Return (X, Y) of the center of cell containing provided text 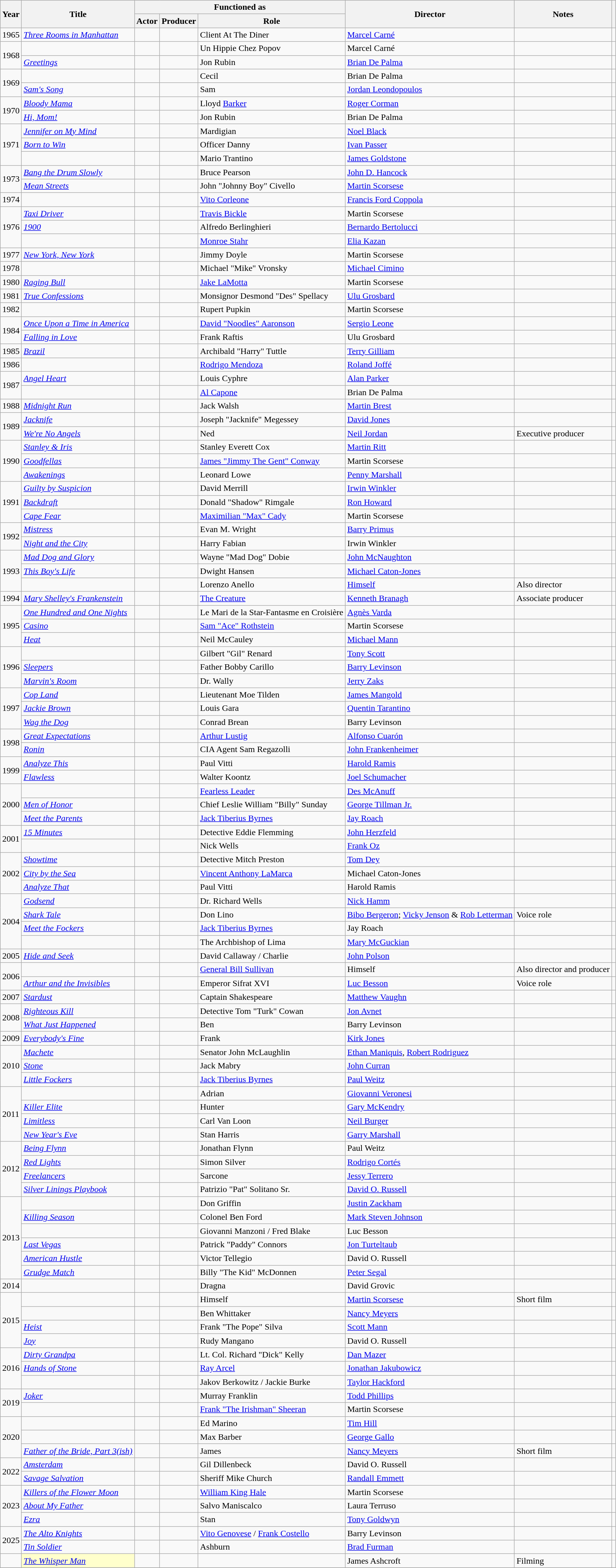
Scott Mann (430, 1327)
Jon Avnet (430, 1011)
Fearless Leader (272, 791)
Michael "Mike" Vronsky (272, 268)
2012 (11, 1169)
Father Bobby Carillo (272, 667)
Martin Ritt (430, 447)
Tony Goldwyn (430, 1520)
Associate producer (563, 598)
1991 (11, 502)
About My Father (78, 1506)
Alfredo Berlinghieri (272, 227)
Midnight Run (78, 406)
1971 (11, 144)
1987 (11, 385)
Killing Season (78, 1217)
1969 (11, 83)
The Archbishop of Lima (272, 942)
John Polson (430, 956)
Hi, Mom! (78, 117)
1977 (11, 255)
1992 (11, 536)
Taylor Hackford (430, 1382)
Adrian (272, 1093)
Gary McKendry (430, 1107)
2016 (11, 1368)
Greetings (78, 62)
James Ashcroft (430, 1561)
Nick Hamm (430, 901)
Mean Streets (78, 186)
Jonathan Jakubowicz (430, 1368)
Wayne "Mad Dog" Dobie (272, 557)
Penny Marshall (430, 475)
Falling in Love (78, 337)
Mary Shelley's Frankenstein (78, 598)
Analyze This (78, 763)
Father of the Bride, Part 3(ish) (78, 1451)
Bibo Bergeron; Vicky Jenson & Rob Letterman (430, 915)
Killers of the Flower Moon (78, 1492)
Executive producer (563, 433)
Le Mari de la Star-Fantasme en Croisière (272, 612)
2023 (11, 1506)
Functioned as (240, 7)
Angel Heart (78, 378)
John D. Hancock (430, 172)
1986 (11, 364)
2007 (11, 997)
Everybody's Fine (78, 1038)
Maximilian "Max" Cady (272, 516)
Ned (272, 433)
Justin Zackham (430, 1203)
Kirk Jones (430, 1038)
Travis Bickle (272, 213)
Francis Ford Coppola (430, 200)
Righteous Kill (78, 1011)
Heist (78, 1327)
Backdraft (78, 502)
Frank Oz (430, 846)
Rudy Mangano (272, 1341)
1993 (11, 571)
Salvo Maniscalco (272, 1506)
Cop Land (78, 695)
Captain Shakespeare (272, 997)
Detective Eddie Flemming (272, 832)
Notes (563, 14)
Analyze That (78, 887)
The Creature (272, 598)
Terry Gilliam (430, 351)
Walter Koontz (272, 777)
David Callaway / Charlie (272, 956)
Meet the Parents (78, 818)
Being Flynn (78, 1148)
Officer Danny (272, 144)
Cecil (272, 76)
Al Capone (272, 392)
Lt. Col. Richard "Dick" Kelly (272, 1355)
2022 (11, 1471)
Gil Dillenbeck (272, 1464)
Director (430, 14)
Carl Van Loon (272, 1121)
James Mangold (430, 695)
Producer (179, 21)
Jon Turteltaub (430, 1244)
Little Fockers (78, 1080)
1996 (11, 667)
2011 (11, 1114)
1968 (11, 55)
Murray Franklin (272, 1396)
Bruce Pearson (272, 172)
Silver Linings Playbook (78, 1189)
Vito Genovese / Frank Costello (272, 1533)
Client At The Diner (272, 35)
Killer Elite (78, 1107)
Frank (272, 1038)
Sam "Ace" Rothstein (272, 626)
John Curran (430, 1066)
Don Griffin (272, 1203)
Sheriff Mike Church (272, 1478)
Donald "Shadow" Rimgale (272, 502)
Heat (78, 640)
Marvin's Room (78, 681)
Barry Primus (430, 530)
Evan M. Wright (272, 530)
This Boy's Life (78, 571)
1997 (11, 708)
Vincent Anthony LaMarca (272, 873)
Lloyd Barker (272, 103)
Limitless (78, 1121)
Jake LaMotta (272, 282)
Showtime (78, 860)
Sleepers (78, 667)
Roger Corman (430, 103)
Title (78, 14)
New York, New York (78, 255)
CIA Agent Sam Regazolli (272, 750)
Also director and producer (563, 969)
Michael Cimino (430, 268)
Joel Schumacher (430, 777)
Emperor Sifrat XVI (272, 983)
Jimmy Doyle (272, 255)
Noel Black (430, 131)
Chief Leslie William "Billy" Sunday (272, 804)
Godsend (78, 901)
Flawless (78, 777)
Goodfellas (78, 461)
David Merrill (272, 488)
Monroe Stahr (272, 241)
Ben Whittaker (272, 1313)
Casino (78, 626)
Cape Fear (78, 516)
15 Minutes (78, 832)
Awakenings (78, 475)
Dwight Hansen (272, 571)
Jerry Zaks (430, 681)
Garry Marshall (430, 1135)
Red Lights (78, 1162)
Gilbert "Gil" Renard (272, 653)
John Frankenheimer (430, 750)
Michael Mann (430, 640)
Max Barber (272, 1437)
Neil Jordan (430, 433)
Mistress (78, 530)
Simon Silver (272, 1162)
Lorenzo Anello (272, 584)
City by the Sea (78, 873)
Jacknife (78, 420)
The Alto Knights (78, 1533)
Hands of Stone (78, 1368)
American Hustle (78, 1258)
1981 (11, 296)
True Confessions (78, 296)
James Goldstone (430, 158)
Taxi Driver (78, 213)
Patrizio "Pat" Solitano Sr. (272, 1189)
William King Hale (272, 1492)
Role (272, 21)
Ashburn (272, 1547)
Ron Howard (430, 502)
Jackie Brown (78, 708)
2013 (11, 1237)
1999 (11, 770)
Elia Kazan (430, 241)
2014 (11, 1286)
Louis Cyphre (272, 378)
Sarcone (272, 1176)
Raging Bull (78, 282)
Billy "The Kid" McDonnen (272, 1272)
1980 (11, 282)
1985 (11, 351)
1989 (11, 427)
2004 (11, 921)
Roland Joffé (430, 364)
George Tillman Jr. (430, 804)
Sam's Song (78, 90)
Kenneth Branagh (430, 598)
Giovanni Manzoni / Fred Blake (272, 1231)
Colonel Ben Ford (272, 1217)
Last Vegas (78, 1244)
Giovanni Veronesi (430, 1093)
2010 (11, 1066)
Ronin (78, 750)
Brazil (78, 351)
Stanley & Iris (78, 447)
George Gallo (430, 1437)
2020 (11, 1437)
Harry Fabian (272, 543)
Tony Scott (430, 653)
John McNaughton (430, 557)
Joy (78, 1341)
Machete (78, 1052)
The Whisper Man (78, 1561)
Quentin Tarantino (430, 708)
David "Noodles" Aaronson (272, 323)
Bang the Drum Slowly (78, 172)
Rodrigo Cortés (430, 1162)
Agnès Varda (430, 612)
1988 (11, 406)
Dan Mazer (430, 1355)
Dirty Grandpa (78, 1355)
Leonard Lowe (272, 475)
Martin Brest (430, 406)
Amsterdam (78, 1464)
Jennifer on My Mind (78, 131)
Mary McGuckian (430, 942)
Nick Wells (272, 846)
New Year's Eve (78, 1135)
1982 (11, 310)
2008 (11, 1018)
Tim Hill (430, 1423)
Louis Gara (272, 708)
Stan Harris (272, 1135)
Jack Walsh (272, 406)
1900 (78, 227)
Freelancers (78, 1176)
Men of Honor (78, 804)
David Jones (430, 420)
John Herzfeld (430, 832)
Sergio Leone (430, 323)
Ethan Maniquis, Robert Rodriguez (430, 1052)
Hunter (272, 1107)
Filming (563, 1561)
General Bill Sullivan (272, 969)
Savage Salvation (78, 1478)
James "Jimmy The Gent" Conway (272, 461)
Jakov Berkowitz / Jackie Burke (272, 1382)
Jonathan Flynn (272, 1148)
1978 (11, 268)
Mario Trantino (272, 158)
2005 (11, 956)
1973 (11, 179)
Arthur and the Invisibles (78, 983)
Alfonso Cuarón (430, 736)
Actor (147, 21)
Grudge Match (78, 1272)
Conrad Brean (272, 722)
Frank "The Pope" Silva (272, 1327)
Jordan Leondopoulos (430, 90)
1970 (11, 110)
Arthur Lustig (272, 736)
1995 (11, 626)
Night and the City (78, 543)
Stanley Everett Cox (272, 447)
One Hundred and One Nights (78, 612)
1990 (11, 461)
Ivan Passer (430, 144)
1976 (11, 227)
Tom Dey (430, 860)
1974 (11, 200)
Laura Terruso (430, 1506)
Dr. Wally (272, 681)
Randall Emmett (430, 1478)
Mardigian (272, 131)
Un Hippie Chez Popov (272, 48)
Matthew Vaughn (430, 997)
Victor Tellegio (272, 1258)
Once Upon a Time in America (78, 323)
Year (11, 14)
2000 (11, 804)
We're No Angels (78, 433)
Joseph "Jacknife" Megessey (272, 420)
Alan Parker (430, 378)
John "Johnny Boy" Civello (272, 186)
David Grovic (430, 1286)
Dr. Richard Wells (272, 901)
Bernardo Bertolucci (430, 227)
Jessy Terrero (430, 1176)
James (272, 1451)
2019 (11, 1403)
Frank "The Irishman" Sheeran (272, 1409)
1994 (11, 598)
Joker (78, 1396)
Don Lino (272, 915)
Shark Tale (78, 915)
Frank Raftis (272, 337)
2009 (11, 1038)
Stan (272, 1520)
Three Rooms in Manhattan (78, 35)
Born to Win (78, 144)
Also director (563, 584)
1965 (11, 35)
Ben (272, 1024)
Jack Mabry (272, 1066)
Brad Furman (430, 1547)
Des McAnuff (430, 791)
Neil McCauley (272, 640)
Tin Soldier (78, 1547)
What Just Happened (78, 1024)
Ed Marino (272, 1423)
2015 (11, 1320)
Ezra (78, 1520)
Todd Phillips (430, 1396)
Stone (78, 1066)
Sam (272, 90)
2001 (11, 839)
Guilty by Suspicion (78, 488)
Ray Arcel (272, 1368)
Wag the Dog (78, 722)
1984 (11, 330)
Neil Burger (430, 1121)
1998 (11, 743)
2006 (11, 976)
Stardust (78, 997)
Senator John McLaughlin (272, 1052)
Patrick "Paddy" Connors (272, 1244)
2025 (11, 1540)
Peter Segal (430, 1272)
2002 (11, 873)
Vito Corleone (272, 200)
Mark Steven Johnson (430, 1217)
Monsignor Desmond "Des" Spellacy (272, 296)
Bloody Mama (78, 103)
Rupert Pupkin (272, 310)
Mad Dog and Glory (78, 557)
Meet the Fockers (78, 928)
Rodrigo Mendoza (272, 364)
Lieutenant Moe Tilden (272, 695)
Dragna (272, 1286)
Great Expectations (78, 736)
Detective Mitch Preston (272, 860)
Archibald "Harry" Tuttle (272, 351)
Hide and Seek (78, 956)
Detective Tom "Turk" Cowan (272, 1011)
